Return the (x, y) coordinate for the center point of the cell that contains the specified text.  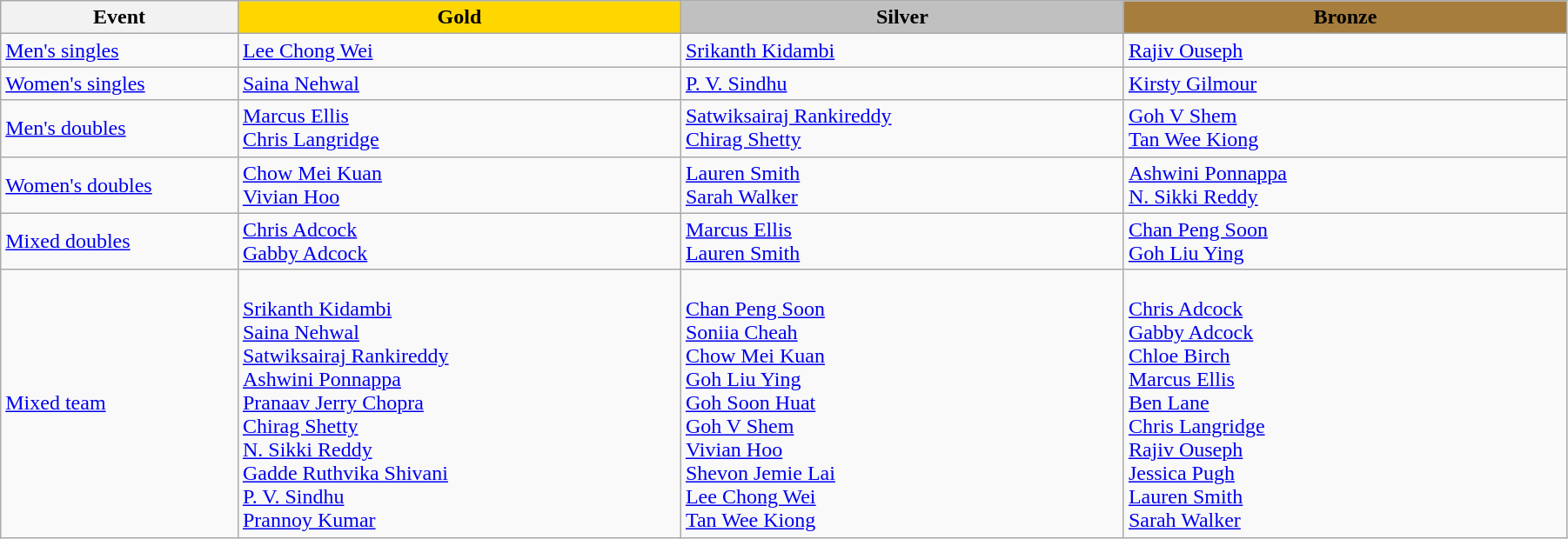
Men's doubles (120, 129)
Event (120, 17)
Saina Nehwal (459, 83)
Marcus Ellis Chris Langridge (459, 129)
Srikanth Kidambi (901, 50)
Women's doubles (120, 184)
Gold (459, 17)
Chan Peng SoonSoniia CheahChow Mei KuanGoh Liu YingGoh Soon HuatGoh V ShemVivian HooShevon Jemie LaiLee Chong WeiTan Wee Kiong (901, 403)
Rajiv Ouseph (1345, 50)
Mixed doubles (120, 242)
Chan Peng Soon Goh Liu Ying (1345, 242)
Bronze (1345, 17)
Chris AdcockGabby AdcockChloe BirchMarcus EllisBen LaneChris LangridgeRajiv OusephJessica PughLauren SmithSarah Walker (1345, 403)
Chow Mei Kuan Vivian Hoo (459, 184)
Ashwini Ponnappa N. Sikki Reddy (1345, 184)
Women's singles (120, 83)
Chris Adcock Gabby Adcock (459, 242)
Silver (901, 17)
Men's singles (120, 50)
Goh V Shem Tan Wee Kiong (1345, 129)
P. V. Sindhu (901, 83)
Lee Chong Wei (459, 50)
Mixed team (120, 403)
Lauren Smith Sarah Walker (901, 184)
Kirsty Gilmour (1345, 83)
Satwiksairaj Rankireddy Chirag Shetty (901, 129)
Marcus Ellis Lauren Smith (901, 242)
